For the text-containing cell, return its midpoint in [x, y] coordinate format. 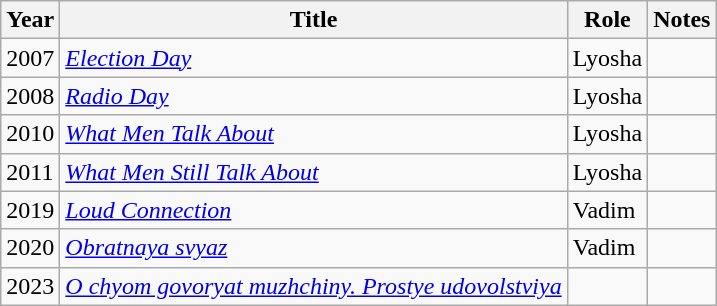
Loud Connection [314, 210]
Radio Day [314, 96]
2011 [30, 172]
2019 [30, 210]
Obratnaya svyaz [314, 248]
Title [314, 20]
2020 [30, 248]
2010 [30, 134]
Role [607, 20]
2007 [30, 58]
Election Day [314, 58]
2023 [30, 286]
What Men Still Talk About [314, 172]
Year [30, 20]
What Men Talk About [314, 134]
O chyom govoryat muzhchiny. Prostye udovolstviya [314, 286]
Notes [682, 20]
2008 [30, 96]
